Determine the [X, Y] coordinate at the center of the cell enclosing the given text.  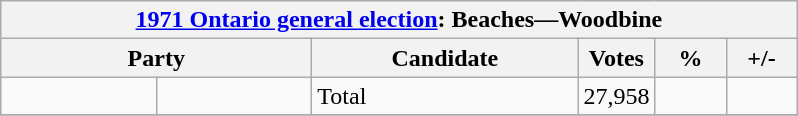
27,958 [616, 96]
Votes [616, 58]
Party [156, 58]
+/- [762, 58]
1971 Ontario general election: Beaches—Woodbine [399, 20]
Candidate [445, 58]
% [690, 58]
Total [445, 96]
